Locate the cell with the specified text and output its [x, y] center coordinate. 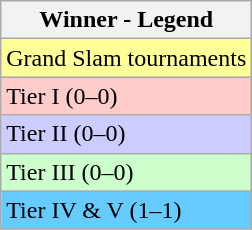
Tier II (0–0) [126, 134]
Tier I (0–0) [126, 96]
Tier III (0–0) [126, 172]
Tier IV & V (1–1) [126, 210]
Winner - Legend [126, 20]
Grand Slam tournaments [126, 58]
